Determine the [X, Y] coordinate at the center of the cell enclosing the given text.  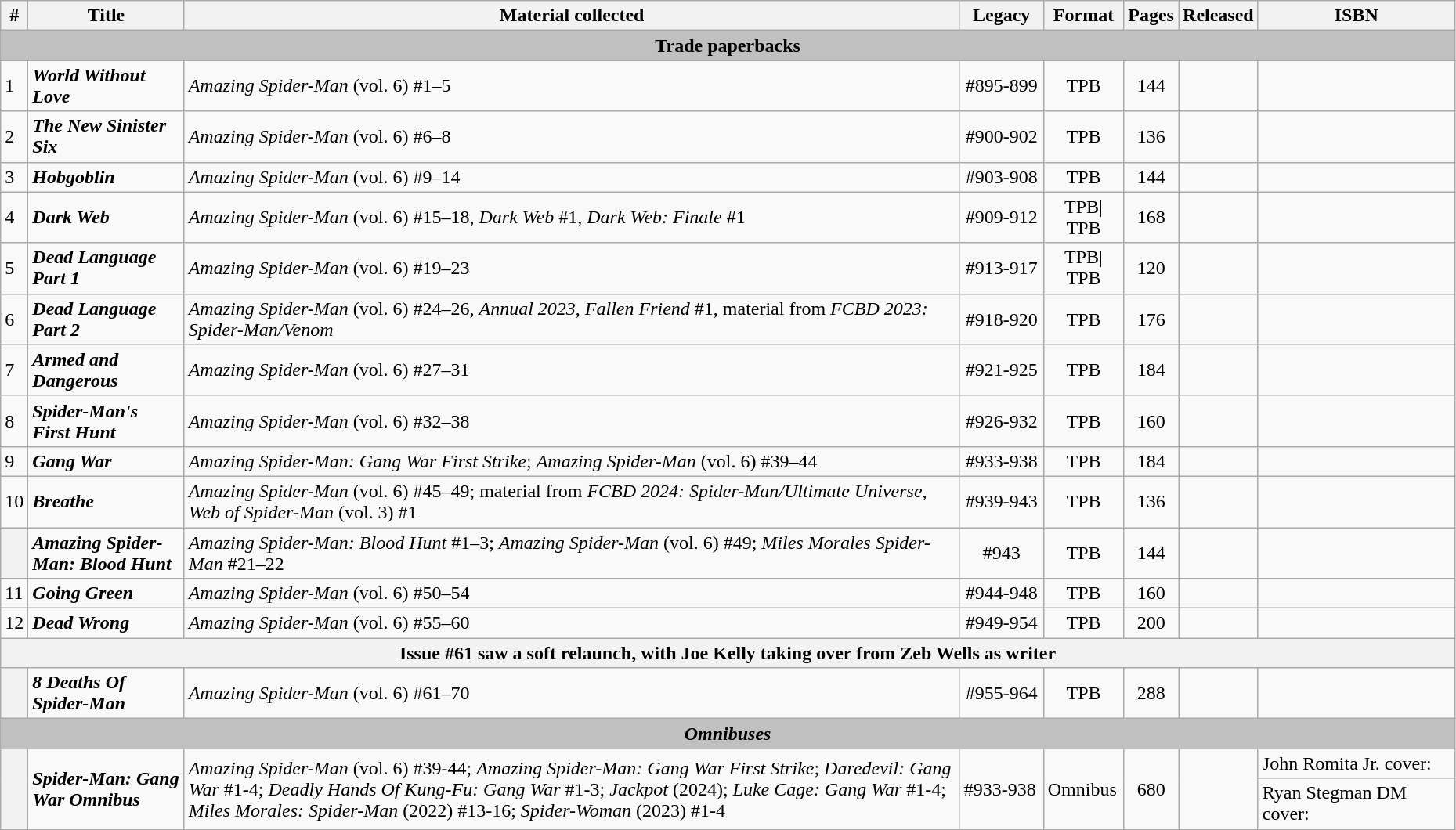
9 [14, 461]
Amazing Spider-Man (vol. 6) #61–70 [572, 694]
#895-899 [1001, 86]
176 [1151, 319]
Amazing Spider-Man (vol. 6) #27–31 [572, 370]
Spider-Man's First Hunt [107, 421]
Trade paperbacks [728, 45]
#903-908 [1001, 177]
Omnibuses [728, 734]
#918-920 [1001, 319]
12 [14, 623]
#913-917 [1001, 268]
ISBN [1357, 16]
1 [14, 86]
11 [14, 594]
5 [14, 268]
Amazing Spider-Man (vol. 6) #32–38 [572, 421]
#900-902 [1001, 136]
Omnibus [1084, 789]
288 [1151, 694]
Hobgoblin [107, 177]
Amazing Spider-Man (vol. 6) #1–5 [572, 86]
#949-954 [1001, 623]
World Without Love [107, 86]
8 [14, 421]
Issue #61 saw a soft relaunch, with Joe Kelly taking over from Zeb Wells as writer [728, 653]
Amazing Spider-Man (vol. 6) #50–54 [572, 594]
Amazing Spider-Man (vol. 6) #19–23 [572, 268]
168 [1151, 218]
#926-932 [1001, 421]
Legacy [1001, 16]
#921-925 [1001, 370]
#944-948 [1001, 594]
Going Green [107, 594]
6 [14, 319]
Spider-Man: Gang War Omnibus [107, 789]
7 [14, 370]
Gang War [107, 461]
Amazing Spider-Man (vol. 6) #6–8 [572, 136]
Dark Web [107, 218]
#939-943 [1001, 501]
Dead Language Part 2 [107, 319]
Amazing Spider-Man (vol. 6) #24–26, Annual 2023, Fallen Friend #1, material from FCBD 2023: Spider-Man/Venom [572, 319]
3 [14, 177]
Format [1084, 16]
Amazing Spider-Man (vol. 6) #15–18, Dark Web #1, Dark Web: Finale #1 [572, 218]
#909-912 [1001, 218]
Amazing Spider-Man: Blood Hunt #1–3; Amazing Spider-Man (vol. 6) #49; Miles Morales Spider-Man #21–22 [572, 553]
Pages [1151, 16]
Breathe [107, 501]
#943 [1001, 553]
Amazing Spider-Man (vol. 6) #45–49; material from FCBD 2024: Spider-Man/Ultimate Universe, Web of Spider-Man (vol. 3) #1 [572, 501]
Armed and Dangerous [107, 370]
8 Deaths Of Spider-Man [107, 694]
2 [14, 136]
200 [1151, 623]
Amazing Spider-Man: Blood Hunt [107, 553]
120 [1151, 268]
The New Sinister Six [107, 136]
680 [1151, 789]
Amazing Spider-Man (vol. 6) #9–14 [572, 177]
Material collected [572, 16]
Amazing Spider-Man: Gang War First Strike; Amazing Spider-Man (vol. 6) #39–44 [572, 461]
# [14, 16]
4 [14, 218]
Ryan Stegman DM cover: [1357, 803]
Released [1218, 16]
10 [14, 501]
John Romita Jr. cover: [1357, 763]
#955-964 [1001, 694]
Amazing Spider-Man (vol. 6) #55–60 [572, 623]
Dead Wrong [107, 623]
Title [107, 16]
Dead Language Part 1 [107, 268]
